From the cell containing the given text, extract its center point as (x, y) coordinate. 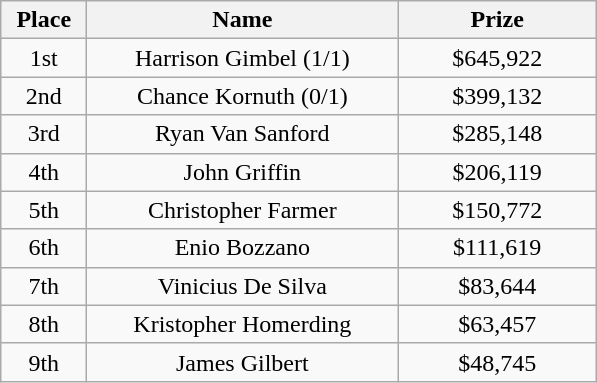
3rd (44, 134)
Enio Bozzano (242, 248)
Chance Kornuth (0/1) (242, 96)
Place (44, 20)
$645,922 (498, 58)
Prize (498, 20)
$150,772 (498, 210)
Kristopher Homerding (242, 324)
1st (44, 58)
Vinicius De Silva (242, 286)
John Griffin (242, 172)
7th (44, 286)
$399,132 (498, 96)
Ryan Van Sanford (242, 134)
$111,619 (498, 248)
9th (44, 362)
4th (44, 172)
Christopher Farmer (242, 210)
Harrison Gimbel (1/1) (242, 58)
8th (44, 324)
6th (44, 248)
James Gilbert (242, 362)
Name (242, 20)
$206,119 (498, 172)
$63,457 (498, 324)
$285,148 (498, 134)
$83,644 (498, 286)
2nd (44, 96)
$48,745 (498, 362)
5th (44, 210)
